Scan for the cell matching the given text and deliver its (X, Y) coordinate at center. 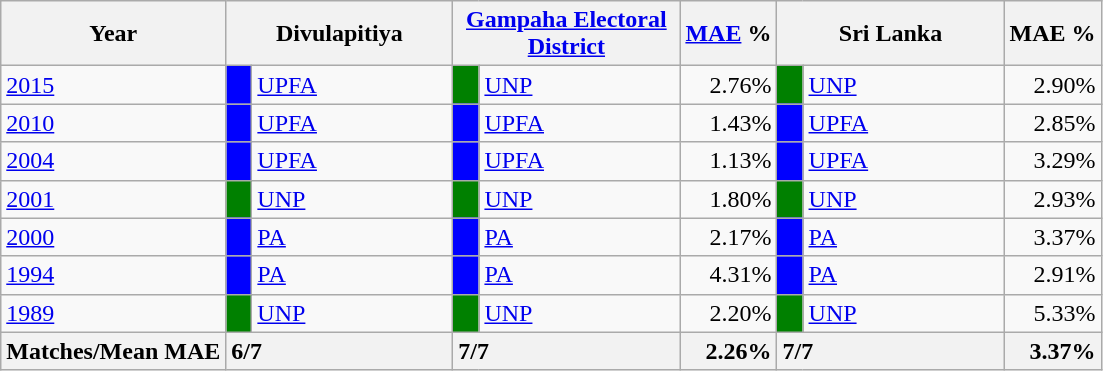
2004 (114, 161)
4.31% (728, 275)
5.33% (1052, 313)
3.29% (1052, 161)
2015 (114, 85)
Matches/Mean MAE (114, 351)
2.76% (728, 85)
1.13% (728, 161)
2.26% (728, 351)
2010 (114, 123)
Gampaha Electoral District (566, 34)
6/7 (340, 351)
Sri Lanka (890, 34)
2000 (114, 237)
2.17% (728, 237)
2.20% (728, 313)
1994 (114, 275)
Year (114, 34)
2.85% (1052, 123)
1.43% (728, 123)
2.90% (1052, 85)
2.93% (1052, 199)
Divulapitiya (340, 34)
1989 (114, 313)
2001 (114, 199)
1.80% (728, 199)
2.91% (1052, 275)
